Detect which cell encompasses the target text, then output its (x, y) center coordinate. 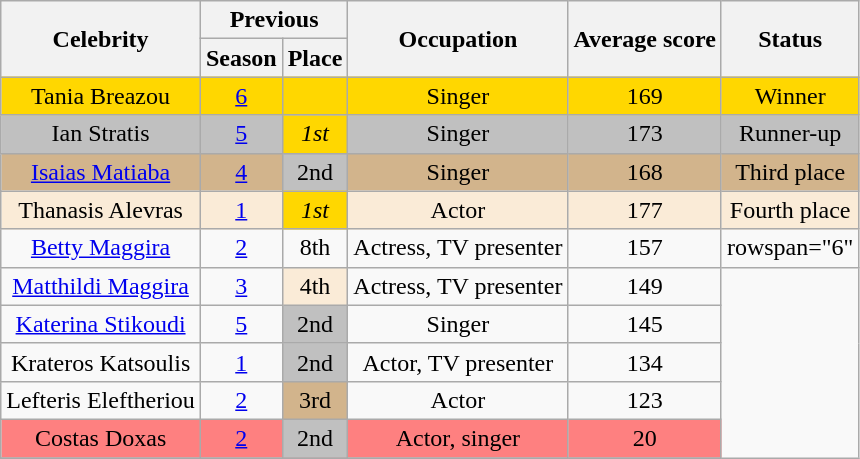
rowspan="6" (790, 248)
6 (241, 96)
3rd (315, 400)
4 (241, 172)
Season (241, 58)
Runner-up (790, 134)
123 (644, 400)
169 (644, 96)
8th (315, 248)
3 (241, 286)
Ian Stratis (101, 134)
157 (644, 248)
Isaias Matiaba (101, 172)
Winner (790, 96)
4th (315, 286)
Fourth place (790, 210)
Katerina Stikoudi (101, 324)
173 (644, 134)
Lefteris Eleftheriou (101, 400)
Status (790, 39)
Celebrity (101, 39)
Actor, TV presenter (458, 362)
149 (644, 286)
134 (644, 362)
Previous (274, 20)
Krateros Katsoulis (101, 362)
20 (644, 438)
Actor, singer (458, 438)
Occupation (458, 39)
Costas Doxas (101, 438)
Average score (644, 39)
Betty Maggira (101, 248)
Thanasis Alevras (101, 210)
Tania Breazou (101, 96)
Place (315, 58)
Third place (790, 172)
168 (644, 172)
Matthildi Maggira (101, 286)
145 (644, 324)
177 (644, 210)
